Determine the [x, y] coordinate at the center of the cell enclosing the given text.  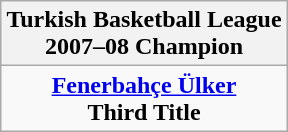
Fenerbahçe Ülker Third Title [144, 98]
Turkish Basketball League 2007–08 Champion [144, 34]
